Extract the (X, Y) coordinate from the center of the cell holding the provided text.  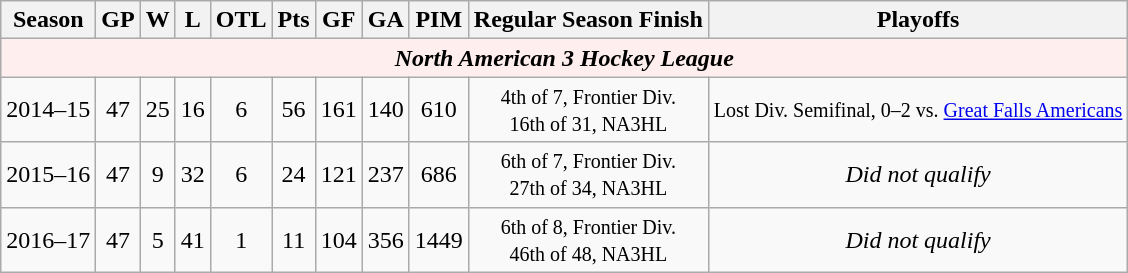
OTL (241, 20)
24 (294, 174)
1 (241, 240)
610 (438, 110)
140 (386, 110)
Season (48, 20)
161 (338, 110)
9 (158, 174)
Regular Season Finish (588, 20)
PIM (438, 20)
237 (386, 174)
Lost Div. Semifinal, 0–2 vs. Great Falls Americans (918, 110)
2014–15 (48, 110)
56 (294, 110)
11 (294, 240)
6th of 7, Frontier Div.27th of 34, NA3HL (588, 174)
4th of 7, Frontier Div.16th of 31, NA3HL (588, 110)
Playoffs (918, 20)
GA (386, 20)
North American 3 Hockey League (564, 58)
L (192, 20)
356 (386, 240)
GP (118, 20)
Pts (294, 20)
686 (438, 174)
2016–17 (48, 240)
16 (192, 110)
121 (338, 174)
1449 (438, 240)
2015–16 (48, 174)
32 (192, 174)
41 (192, 240)
GF (338, 20)
5 (158, 240)
25 (158, 110)
104 (338, 240)
W (158, 20)
6th of 8, Frontier Div.46th of 48, NA3HL (588, 240)
